Locate the cell with the specified text and output its (x, y) center coordinate. 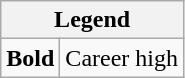
Legend (92, 20)
Bold (30, 58)
Career high (122, 58)
